Extract the [X, Y] coordinate from the center of the cell holding the provided text.  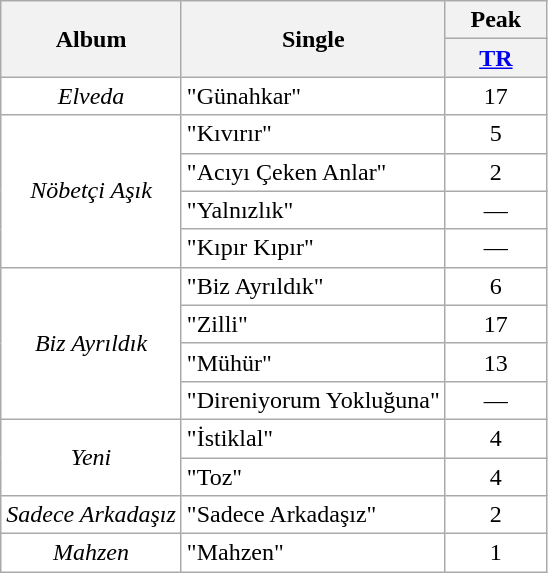
"Zilli" [313, 324]
"Toz" [313, 477]
Biz Ayrıldık [92, 343]
"Yalnızlık" [313, 210]
"Kıpır Kıpır" [313, 248]
Peak [496, 20]
"Mühür" [313, 362]
Single [313, 39]
5 [496, 134]
"Direniyorum Yokluğuna" [313, 400]
6 [496, 286]
Mahzen [92, 553]
Sadece Arkadaşız [92, 515]
"Mahzen" [313, 553]
Album [92, 39]
Yeni [92, 457]
TR [496, 58]
Elveda [92, 96]
"Kıvırır" [313, 134]
"Biz Ayrıldık" [313, 286]
"Sadece Arkadaşız" [313, 515]
"İstiklal" [313, 438]
Nöbetçi Aşık [92, 191]
1 [496, 553]
"Günahkar" [313, 96]
"Acıyı Çeken Anlar" [313, 172]
13 [496, 362]
